Detect which cell encompasses the target text, then output its [X, Y] center coordinate. 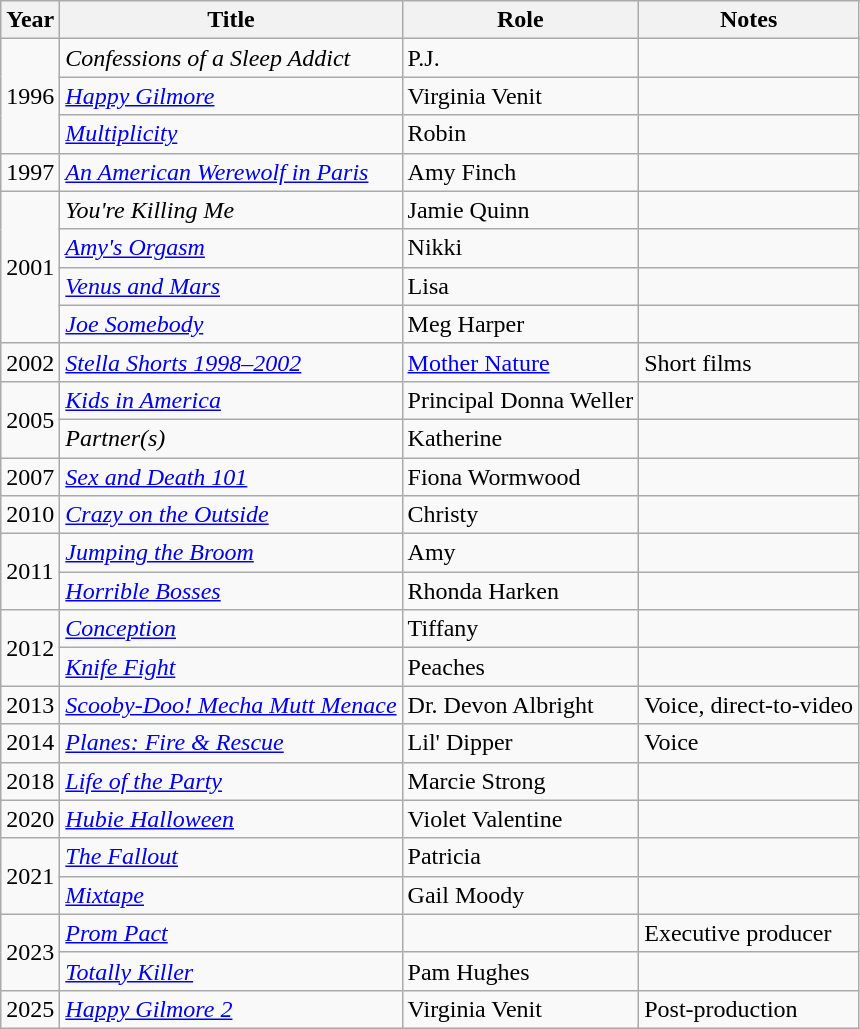
Knife Fight [231, 667]
Mother Nature [520, 362]
Stella Shorts 1998–2002 [231, 362]
Partner(s) [231, 438]
Jumping the Broom [231, 553]
Joe Somebody [231, 324]
Rhonda Harken [520, 591]
You're Killing Me [231, 210]
Conception [231, 629]
Year [30, 20]
P.J. [520, 58]
Robin [520, 134]
1996 [30, 96]
2001 [30, 267]
2018 [30, 781]
The Fallout [231, 857]
Jamie Quinn [520, 210]
Pam Hughes [520, 971]
Patricia [520, 857]
Life of the Party [231, 781]
Notes [749, 20]
Gail Moody [520, 895]
Happy Gilmore 2 [231, 1009]
Planes: Fire & Rescue [231, 743]
2025 [30, 1009]
Venus and Mars [231, 286]
Kids in America [231, 400]
Amy [520, 553]
Christy [520, 515]
Role [520, 20]
Violet Valentine [520, 819]
Prom Pact [231, 933]
Peaches [520, 667]
Amy Finch [520, 172]
2014 [30, 743]
Voice [749, 743]
Title [231, 20]
2007 [30, 477]
Post-production [749, 1009]
Totally Killer [231, 971]
2023 [30, 952]
Executive producer [749, 933]
Lisa [520, 286]
2010 [30, 515]
Meg Harper [520, 324]
2012 [30, 648]
Horrible Bosses [231, 591]
2021 [30, 876]
2002 [30, 362]
2005 [30, 419]
An American Werewolf in Paris [231, 172]
Tiffany [520, 629]
Confessions of a Sleep Addict [231, 58]
2013 [30, 705]
Sex and Death 101 [231, 477]
Marcie Strong [520, 781]
Lil' Dipper [520, 743]
Katherine [520, 438]
Crazy on the Outside [231, 515]
Principal Donna Weller [520, 400]
Amy's Orgasm [231, 248]
Dr. Devon Albright [520, 705]
Happy Gilmore [231, 96]
2020 [30, 819]
Nikki [520, 248]
Multiplicity [231, 134]
1997 [30, 172]
Mixtape [231, 895]
Voice, direct-to-video [749, 705]
Fiona Wormwood [520, 477]
Hubie Halloween [231, 819]
Scooby-Doo! Mecha Mutt Menace [231, 705]
Short films [749, 362]
2011 [30, 572]
